Output the [X, Y] coordinate of the center of the cell containing the given text.  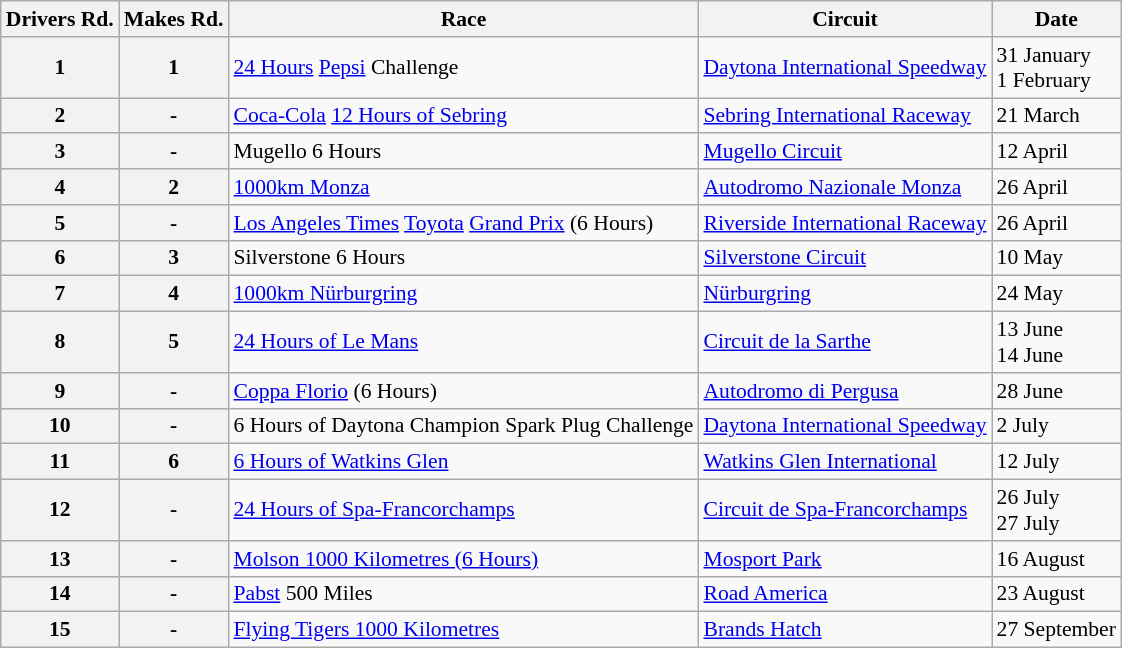
12 April [1056, 152]
Los Angeles Times Toyota Grand Prix (6 Hours) [463, 223]
11 [60, 462]
12 July [1056, 462]
Circuit de Spa-Francorchamps [844, 510]
Date [1056, 19]
6 Hours of Daytona Champion Spark Plug Challenge [463, 426]
Watkins Glen International [844, 462]
8 [60, 342]
24 Hours of Le Mans [463, 342]
12 [60, 510]
24 Hours Pepsi Challenge [463, 68]
10 [60, 426]
Drivers Rd. [60, 19]
Silverstone Circuit [844, 258]
2 July [1056, 426]
Mosport Park [844, 559]
Brands Hatch [844, 630]
Autodromo di Pergusa [844, 391]
Autodromo Nazionale Monza [844, 187]
Circuit [844, 19]
10 May [1056, 258]
Coppa Florio (6 Hours) [463, 391]
26 July27 July [1056, 510]
28 June [1056, 391]
31 January1 February [1056, 68]
23 August [1056, 594]
Circuit de la Sarthe [844, 342]
Pabst 500 Miles [463, 594]
Riverside International Raceway [844, 223]
13 June14 June [1056, 342]
Molson 1000 Kilometres (6 Hours) [463, 559]
Flying Tigers 1000 Kilometres [463, 630]
13 [60, 559]
7 [60, 294]
Road America [844, 594]
Mugello 6 Hours [463, 152]
1000km Monza [463, 187]
24 May [1056, 294]
Coca-Cola 12 Hours of Sebring [463, 116]
Mugello Circuit [844, 152]
Makes Rd. [174, 19]
15 [60, 630]
1000km Nürburgring [463, 294]
14 [60, 594]
27 September [1056, 630]
9 [60, 391]
24 Hours of Spa-Francorchamps [463, 510]
Sebring International Raceway [844, 116]
Race [463, 19]
Nürburgring [844, 294]
6 Hours of Watkins Glen [463, 462]
16 August [1056, 559]
21 March [1056, 116]
Silverstone 6 Hours [463, 258]
